Pinpoint the cell where the given text exists, returning its [X, Y] midpoint coordinate. 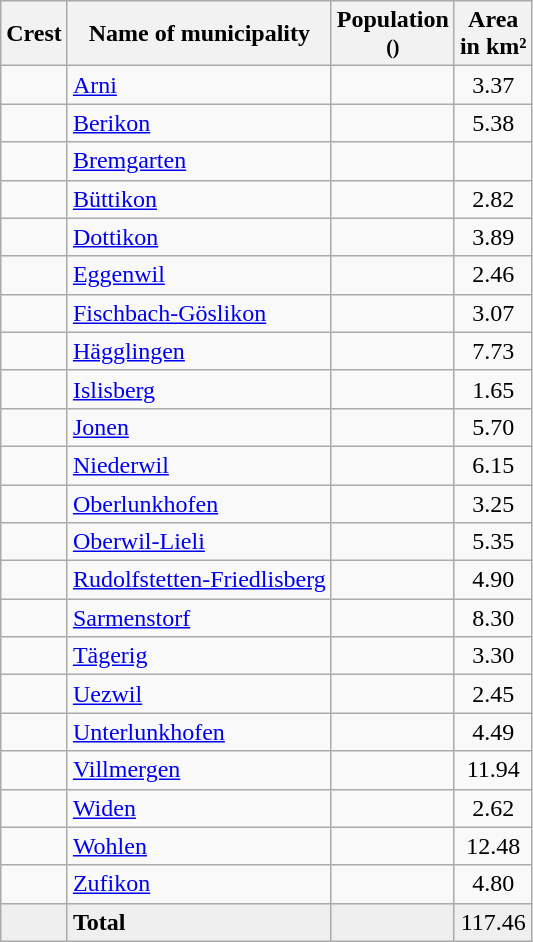
5.70 [493, 427]
Hägglingen [199, 351]
Villmergen [199, 770]
Area in km² [493, 34]
Zufikon [199, 884]
Islisberg [199, 389]
Büttikon [199, 199]
Unterlunkhofen [199, 732]
Niederwil [199, 465]
11.94 [493, 770]
Berikon [199, 123]
2.82 [493, 199]
Rudolfstetten-Friedlisberg [199, 580]
Wohlen [199, 846]
117.46 [493, 922]
Sarmenstorf [199, 618]
7.73 [493, 351]
Widen [199, 808]
Eggenwil [199, 275]
5.35 [493, 542]
Tägerig [199, 656]
Population() [392, 34]
1.65 [493, 389]
Oberwil-Lieli [199, 542]
3.37 [493, 85]
5.38 [493, 123]
4.49 [493, 732]
2.46 [493, 275]
Arni [199, 85]
Jonen [199, 427]
2.45 [493, 694]
3.30 [493, 656]
12.48 [493, 846]
3.25 [493, 503]
Oberlunkhofen [199, 503]
8.30 [493, 618]
6.15 [493, 465]
4.90 [493, 580]
Fischbach-Göslikon [199, 313]
Bremgarten [199, 161]
Crest [34, 34]
3.89 [493, 237]
Total [199, 922]
3.07 [493, 313]
Uezwil [199, 694]
Name of municipality [199, 34]
4.80 [493, 884]
2.62 [493, 808]
Dottikon [199, 237]
